From the cell containing the given text, extract its center point as [X, Y] coordinate. 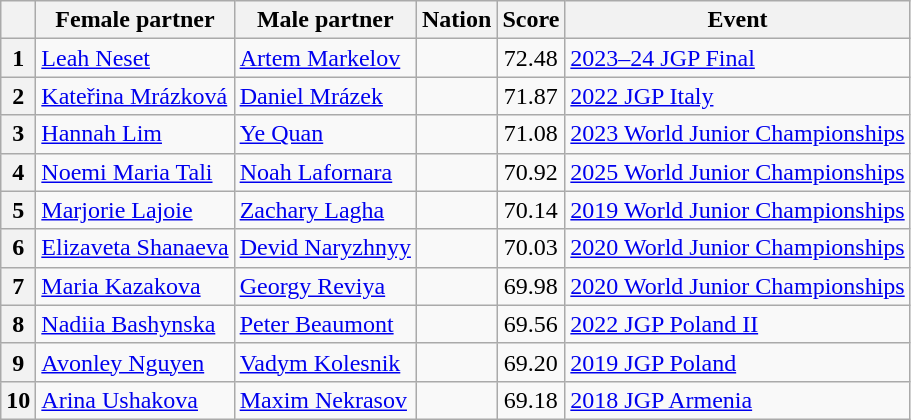
Noah Lafornara [325, 172]
69.56 [531, 324]
8 [18, 324]
Ye Quan [325, 134]
Marjorie Lajoie [135, 210]
Devid Naryzhnyy [325, 248]
72.48 [531, 58]
5 [18, 210]
2019 World Junior Championships [738, 210]
3 [18, 134]
Avonley Nguyen [135, 362]
Vadym Kolesnik [325, 362]
Event [738, 20]
Arina Ushakova [135, 400]
71.87 [531, 96]
2023 World Junior Championships [738, 134]
7 [18, 286]
Maxim Nekrasov [325, 400]
71.08 [531, 134]
1 [18, 58]
Elizaveta Shanaeva [135, 248]
69.18 [531, 400]
Noemi Maria Tali [135, 172]
70.14 [531, 210]
Hannah Lim [135, 134]
Leah Neset [135, 58]
Daniel Mrázek [325, 96]
Female partner [135, 20]
Maria Kazakova [135, 286]
Nation [456, 20]
10 [18, 400]
2023–24 JGP Final [738, 58]
Kateřina Mrázková [135, 96]
Peter Beaumont [325, 324]
Artem Markelov [325, 58]
2018 JGP Armenia [738, 400]
9 [18, 362]
2022 JGP Poland II [738, 324]
Male partner [325, 20]
2022 JGP Italy [738, 96]
2019 JGP Poland [738, 362]
70.92 [531, 172]
Zachary Lagha [325, 210]
4 [18, 172]
Georgy Reviya [325, 286]
Score [531, 20]
70.03 [531, 248]
69.20 [531, 362]
69.98 [531, 286]
2 [18, 96]
Nadiia Bashynska [135, 324]
6 [18, 248]
2025 World Junior Championships [738, 172]
